Extract the [x, y] coordinate from the center of the cell holding the provided text.  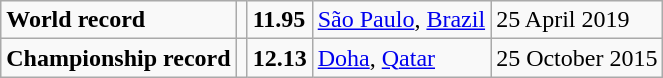
Championship record [118, 58]
25 April 2019 [577, 20]
São Paulo, Brazil [401, 20]
11.95 [280, 20]
25 October 2015 [577, 58]
World record [118, 20]
Doha, Qatar [401, 58]
12.13 [280, 58]
